Locate the cell with the specified text and output its [X, Y] center coordinate. 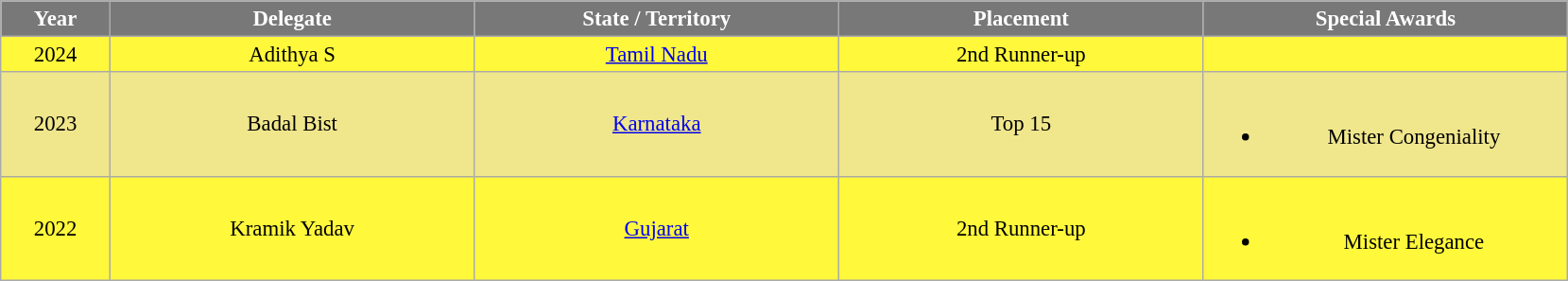
2022 [56, 228]
Delegate [292, 19]
Placement [1022, 19]
State / Territory [657, 19]
Special Awards [1386, 19]
Year [56, 19]
Badal Bist [292, 124]
Tamil Nadu [657, 55]
Mister Elegance [1386, 228]
Mister Congeniality [1386, 124]
Adithya S [292, 55]
Karnataka [657, 124]
2023 [56, 124]
Kramik Yadav [292, 228]
Gujarat [657, 228]
2024 [56, 55]
Top 15 [1022, 124]
